Return [x, y] of the center of cell containing provided text 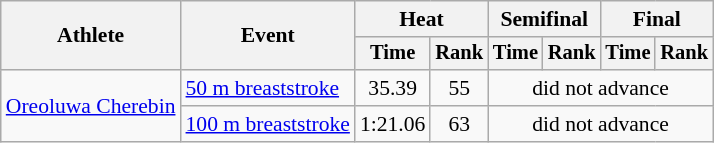
50 m breaststroke [268, 88]
Final [656, 19]
100 m breaststroke [268, 124]
55 [459, 88]
35.39 [392, 88]
Oreoluwa Cherebin [91, 106]
Event [268, 36]
1:21.06 [392, 124]
Semifinal [544, 19]
Athlete [91, 36]
Heat [422, 19]
63 [459, 124]
